Capture the cell that displays the provided text and extract its (X, Y) central coordinate. 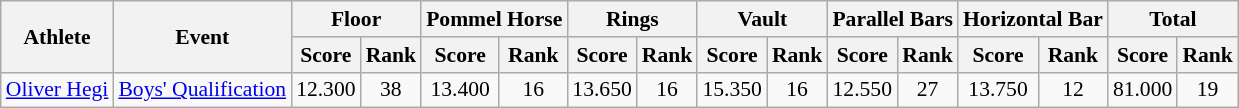
Floor (356, 19)
Vault (762, 19)
13.750 (998, 90)
38 (392, 90)
19 (1208, 90)
Pommel Horse (494, 19)
Athlete (58, 36)
Event (202, 36)
Boys' Qualification (202, 90)
13.400 (460, 90)
Parallel Bars (892, 19)
27 (928, 90)
81.000 (1142, 90)
Horizontal Bar (1033, 19)
Total (1173, 19)
Rings (632, 19)
12.300 (326, 90)
Oliver Hegi (58, 90)
12 (1073, 90)
15.350 (732, 90)
13.650 (602, 90)
12.550 (862, 90)
